Extract the (x, y) coordinate from the center of the cell holding the provided text.  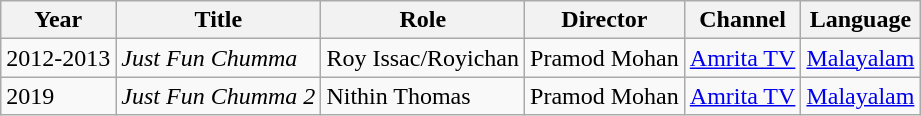
Role (423, 20)
Language (860, 20)
Director (605, 20)
2012-2013 (58, 58)
2019 (58, 96)
Just Fun Chumma 2 (218, 96)
Channel (742, 20)
Nithin Thomas (423, 96)
Just Fun Chumma (218, 58)
Roy Issac/Royichan (423, 58)
Title (218, 20)
Year (58, 20)
